Extract the [X, Y] coordinate from the center of the cell holding the provided text.  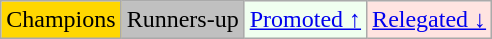
Champions [61, 20]
Relegated ↓ [430, 20]
Promoted ↑ [305, 20]
Runners-up [182, 20]
